Output the (x, y) coordinate of the center of the cell containing the given text.  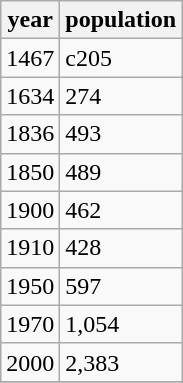
274 (121, 96)
year (30, 20)
1900 (30, 210)
population (121, 20)
1634 (30, 96)
1950 (30, 286)
1836 (30, 134)
489 (121, 172)
1,054 (121, 324)
c205 (121, 58)
1850 (30, 172)
1467 (30, 58)
493 (121, 134)
428 (121, 248)
2000 (30, 362)
1970 (30, 324)
1910 (30, 248)
2,383 (121, 362)
462 (121, 210)
597 (121, 286)
